Provide the [x, y] coordinate of the cell's center where the given text is located.  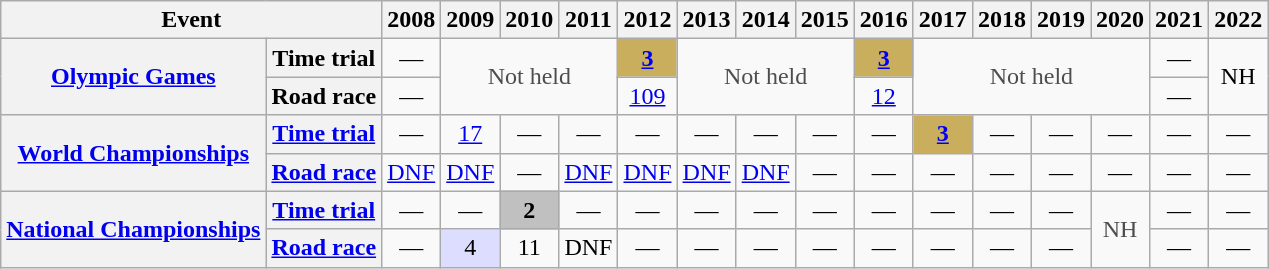
2 [530, 210]
World Championships [134, 153]
17 [470, 134]
2011 [588, 20]
2010 [530, 20]
2020 [1120, 20]
2008 [412, 20]
12 [884, 96]
4 [470, 248]
2012 [648, 20]
2018 [1002, 20]
National Championships [134, 229]
Olympic Games [134, 77]
2019 [1060, 20]
2014 [766, 20]
2015 [824, 20]
2017 [942, 20]
Event [192, 20]
11 [530, 248]
109 [648, 96]
2013 [706, 20]
2009 [470, 20]
2016 [884, 20]
2022 [1238, 20]
2021 [1180, 20]
